Search for the cell housing the specified text and yield its (X, Y) center coordinate. 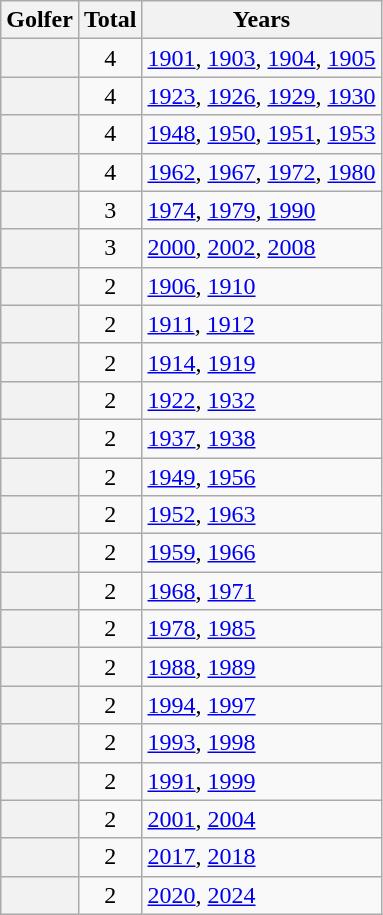
2017, 2018 (262, 857)
1901, 1903, 1904, 1905 (262, 58)
1994, 1997 (262, 705)
1937, 1938 (262, 438)
Golfer (40, 20)
1988, 1989 (262, 667)
Years (262, 20)
2001, 2004 (262, 819)
1949, 1956 (262, 477)
1974, 1979, 1990 (262, 210)
1914, 1919 (262, 362)
1922, 1932 (262, 400)
2020, 2024 (262, 895)
1948, 1950, 1951, 1953 (262, 134)
1991, 1999 (262, 781)
1911, 1912 (262, 324)
1923, 1926, 1929, 1930 (262, 96)
1978, 1985 (262, 629)
1952, 1963 (262, 515)
Total (110, 20)
1906, 1910 (262, 286)
2000, 2002, 2008 (262, 248)
1993, 1998 (262, 743)
1959, 1966 (262, 553)
1962, 1967, 1972, 1980 (262, 172)
1968, 1971 (262, 591)
